Search for the cell housing the specified text and yield its (X, Y) center coordinate. 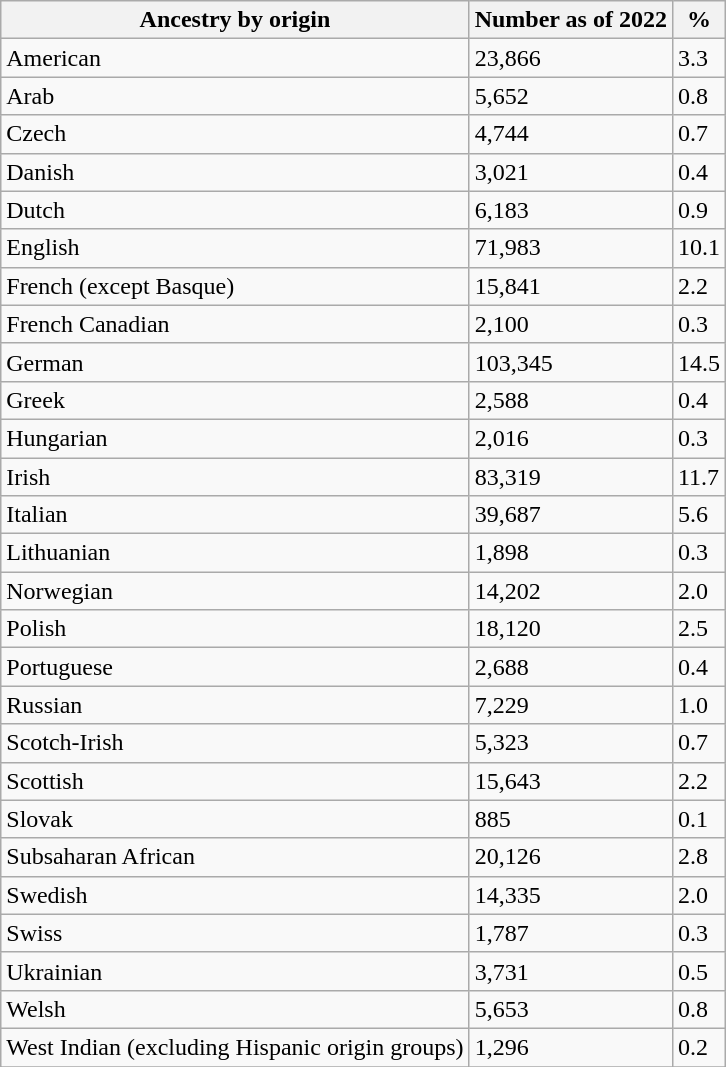
Portuguese (235, 667)
0.9 (698, 210)
11.7 (698, 477)
Number as of 2022 (570, 20)
2,588 (570, 400)
Irish (235, 477)
7,229 (570, 705)
German (235, 362)
0.2 (698, 1047)
Italian (235, 515)
Greek (235, 400)
Subsaharan African (235, 857)
18,120 (570, 629)
2.5 (698, 629)
3,021 (570, 172)
Dutch (235, 210)
Lithuanian (235, 553)
Norwegian (235, 591)
103,345 (570, 362)
5,323 (570, 743)
3.3 (698, 58)
Scottish (235, 781)
% (698, 20)
23,866 (570, 58)
Scotch-Irish (235, 743)
71,983 (570, 248)
2,016 (570, 438)
5,652 (570, 96)
15,841 (570, 286)
14.5 (698, 362)
Hungarian (235, 438)
83,319 (570, 477)
French Canadian (235, 324)
885 (570, 819)
1,296 (570, 1047)
0.5 (698, 971)
West Indian (excluding Hispanic origin groups) (235, 1047)
15,643 (570, 781)
Arab (235, 96)
1,898 (570, 553)
10.1 (698, 248)
Swiss (235, 933)
1,787 (570, 933)
2,100 (570, 324)
14,335 (570, 895)
Ancestry by origin (235, 20)
American (235, 58)
14,202 (570, 591)
Ukrainian (235, 971)
2.8 (698, 857)
4,744 (570, 134)
1.0 (698, 705)
Russian (235, 705)
Czech (235, 134)
20,126 (570, 857)
English (235, 248)
6,183 (570, 210)
39,687 (570, 515)
Polish (235, 629)
Welsh (235, 1009)
Swedish (235, 895)
2,688 (570, 667)
5.6 (698, 515)
3,731 (570, 971)
French (except Basque) (235, 286)
5,653 (570, 1009)
Slovak (235, 819)
Danish (235, 172)
0.1 (698, 819)
